For the text-containing cell, return its midpoint in [X, Y] coordinate format. 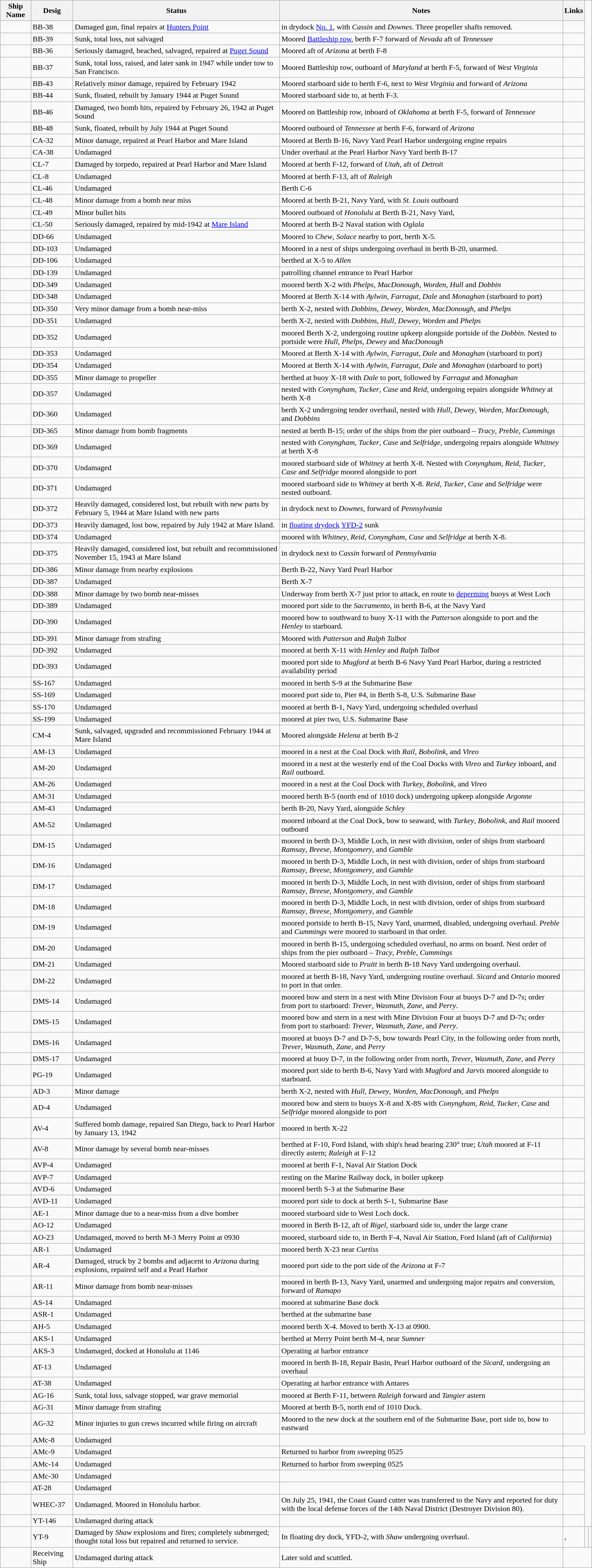
Sunk, floated, rebuilt by July 1944 at Puget Sound [176, 128]
Notes [421, 11]
DMS-14 [52, 1001]
DMS-15 [52, 1022]
BB-44 [52, 95]
Moored Battleship row, berth F-7 forward of Nevada aft of Tennessee [421, 39]
BB-48 [52, 128]
moored, starboard side to, in Berth F-4, Naval Air Station, Ford Island (aft of California) [421, 1237]
Minor damage by two bomb near-misses [176, 593]
AO-23 [52, 1237]
Undamaged, docked at Honolulu at 1146 [176, 1350]
DD-391 [52, 638]
moored at berth B-18, Navy Yard, undergoing routine overhaul. Sicard and Ontario moored to port in that order. [421, 981]
DD-354 [52, 365]
Damaged by torpedo, repaired at Pearl Harbor and Mare Island [176, 164]
DD-370 [52, 467]
AR-4 [52, 1265]
moored in Berth B-12, aft of Rigel, starboard side to, under the large crane [421, 1225]
AMc-14 [52, 1464]
DD-103 [52, 249]
AM-31 [52, 796]
DD-355 [52, 377]
moored in a nest at the westerly end of the Coal Docks with Vireo and Turkey inboard, and Rail outboard. [421, 768]
nested with Conyngham, Tucker, Case and Reid, undergoing repairs alongside Whitney at berth X-8 [421, 394]
YT-9 [52, 1537]
moored berth S-3 at the Submarine Base [421, 1189]
AVD-11 [52, 1201]
Links [574, 11]
BB-37 [52, 67]
DD-139 [52, 273]
DD-350 [52, 309]
Desig [52, 11]
DM-17 [52, 886]
Damaged by Shaw explosions and fires; completely submerged; thought total loss but repaired and returned to service. [176, 1537]
Damaged gun, final repairs at Hunters Point [176, 27]
Heavily damaged, considered lost, but rebuilt with new parts by February 5, 1944 at Mare Island with new parts [176, 508]
AT-28 [52, 1488]
DMS-16 [52, 1042]
moored at berth F-1, Naval Air Station Dock [421, 1165]
AS-14 [52, 1302]
Moored at berth F-13, aft of Raleigh [421, 176]
Moored aft of Arizona at berth F-8 [421, 51]
moored in berth S-9 at the Submarine Base [421, 683]
Sunk, salvaged, upgraded and recommissioned February 1944 at Mare Island [176, 735]
YT-146 [52, 1521]
Minor damage due to a near-miss from a dive bomber [176, 1213]
DD-349 [52, 285]
DM-22 [52, 981]
AMc-9 [52, 1452]
Status [176, 11]
In floating dry dock, YFD-2, with Shaw undergoing overhaul. [421, 1537]
in drydock next to Cassin forward of Pennsylvania [421, 553]
Moored outboard of Tennessee at berth F-6, forward of Arizona [421, 128]
DM-19 [52, 928]
AM-52 [52, 825]
AD-3 [52, 1091]
AKS-3 [52, 1350]
BB-46 [52, 112]
CA-32 [52, 140]
DD-386 [52, 569]
SS-170 [52, 707]
Moored on Battleship row, inboard of Oklahoma at berth F-5, forward of Tennessee [421, 112]
moored in a nest at the Coal Dock with Rail, Bobolink, and Vireo [421, 752]
CL-48 [52, 200]
AO-12 [52, 1225]
Under overhaul at the Pearl Harbor Navy Yard berth B-17 [421, 152]
moored at berth B-1, Navy Yard, undergoing scheduled overhaul [421, 707]
Minor injuries to gun crews incurred while firing on aircraft [176, 1423]
CA-38 [52, 152]
moored bow and stern to buoys X-8 and X-8S with Conyngham, Reid, Tucker, Case and Selfridge moored alongside to port [421, 1107]
DD-371 [52, 488]
moored port side to berth B-6, Navy Yard with Mugford and Jarvis moored alongside to starboard. [421, 1075]
moored at Berth F-11, between Raleigh forward and Tangier astern [421, 1395]
Undamaged, moved to berth M-3 Merry Point at 0930 [176, 1237]
BB-38 [52, 27]
AG-32 [52, 1423]
berthed at buoy X-18 with Dale to port, followed by Farragut and Monaghan [421, 377]
berth X-2 undergoing tender overhaul, nested with Hull, Dewey, Worden, MacDonough, and Dobbins [421, 414]
AR-1 [52, 1249]
moored port side to the Sacramento, in berth B-6, at the Navy Yard [421, 606]
DM-18 [52, 907]
BB-36 [52, 51]
Moored in a nest of ships undergoing overhaul in berth B-20, unarmed. [421, 249]
AM-26 [52, 784]
Operating at harbor entrance with Antares [421, 1383]
SS-169 [52, 695]
Moored alongside Helena at berth B-2 [421, 735]
moored port side to Mugford at berth B-6 Navy Yard Pearl Harbor, during a restricted availability period [421, 667]
PG-19 [52, 1075]
DM-16 [52, 866]
Underway from berth X-7 just prior to attack, en route to deperming buoys at West Loch [421, 593]
moored starboard side of Whitney at berth X-8. Nested with Conyngham, Reid, Tucker, Case and Selfridge moored alongside to port [421, 467]
DD-374 [52, 537]
berthed at X-5 to Allen [421, 261]
AR-11 [52, 1286]
moored berth X-2 with Phelps, MacDonough, Worden, Hull and Dobbin [421, 285]
BB-43 [52, 83]
berthed at the submarine base [421, 1314]
Moored starboard side to, at berth F-3. [421, 95]
DM-15 [52, 845]
moored with Whitney, Reid, Conyngham, Case and Selfridge at berth X-8. [421, 537]
Minor damage, repaired at Pearl Harbor and Mare Island [176, 140]
CL-8 [52, 176]
AVD-6 [52, 1189]
Moored Battleship row, outboard of Maryland at berth F-5, forward of West Virginia [421, 67]
Sunk, total loss, not salvaged [176, 39]
DD-365 [52, 431]
DD-106 [52, 261]
CL-7 [52, 164]
DD-375 [52, 553]
, [574, 1537]
Berth B-22, Navy Yard Pearl Harbor [421, 569]
AT-38 [52, 1383]
moored Berth X-2, undergoing routine upkeep alongside portside of the Dobbin. Nested to portside were Hull, Phelps, Dewey and MacDonough [421, 337]
Seriously damaged, repaired by mid-1942 at Mare Island [176, 224]
in drydock next to Downes, forward of Pennsylvania [421, 508]
DD-357 [52, 394]
berth X-2, nested with Dobbins, Hull, Dewey, Worden and Phelps [421, 321]
moored in berth B-15, undergoing scheduled overhaul, no arms on board. Nest order of ships from the pier outboard – Tracy, Preble, Cummings [421, 948]
Moored starboard side to Pruitt in berth B-18 Navy Yard undergoing overhaul. [421, 964]
Seriously damaged, beached, salvaged, repaired at Puget Sound [176, 51]
moored portside to berth B-15, Navy Yard, unarmed, disabled, undergoing overhaul. Preble and Cummings were moored to starboard in that order. [421, 928]
Moored at berth B-21, Navy Yard, with St. Louis outboard [421, 200]
Moored outboard of Honolulu at Berth B-21, Navy Yard, [421, 212]
AKS-1 [52, 1338]
Undamaged. Moored in Honolulu harbor. [176, 1504]
moored in berth X-22 [421, 1128]
Moored to Chew, Solace nearby to port, berth X-5. [421, 237]
DD-392 [52, 650]
Moored with Patterson and Ralph Talbot [421, 638]
BB-39 [52, 39]
Minor damage from bomb fragments [176, 431]
Minor damage to propeller [176, 377]
in floating drydock YFD-2 sunk [421, 525]
moored port side to the port side of the Arizona at F-7 [421, 1265]
AM-43 [52, 808]
moored inboard at the Coal Dock, bow to seaward, with Turkey, Bobolink, and Rail moored outboard [421, 825]
moored starboard side to West Loch dock. [421, 1213]
moored berth B-5 (north end of 1010 dock) undergoing upkeep alongside Argonne [421, 796]
patrolling channel entrance to Pearl Harbor [421, 273]
Moored at berth B-2 Naval station with Oglala [421, 224]
Sunk, floated, rebuilt by January 1944 at Puget Sound [176, 95]
AT-13 [52, 1367]
Minor damage from bomb near-misses [176, 1286]
DD-369 [52, 447]
DM-21 [52, 964]
Moored to the new dock at the southern end of the Submarine Base, port side to, bow to eastward [421, 1423]
AE-1 [52, 1213]
DM-20 [52, 948]
moored at buoys D-7 and D-7-S, bow towards Pearl City, in the following order from north, Trever, Wasmuth, Zane, and Perry [421, 1042]
Damaged, struck by 2 bombs and adjacent to Arizona during explosions, repaired self and a Pearl Harbor [176, 1265]
DD-372 [52, 508]
DD-390 [52, 622]
Minor damage [176, 1091]
Moored at Berth B-16, Navy Yard Pearl Harbor undergoing engine repairs [421, 140]
Moored starboard side to berth F-6, next to West Virginia and forward of Arizona [421, 83]
Heavily damaged, lost bow, repaired by July 1942 at Mare Island. [176, 525]
DD-360 [52, 414]
AD-4 [52, 1107]
moored berth X-23 near Curtiss [421, 1249]
Minor damage from nearby explosions [176, 569]
SS-199 [52, 719]
DD-351 [52, 321]
DD-348 [52, 297]
CL-49 [52, 212]
DD-352 [52, 337]
DD-389 [52, 606]
berthed at Merry Point berth M-4, near Sumner [421, 1338]
AMc-8 [52, 1440]
moored berth X-4. Moved to berth X-13 at 0900. [421, 1326]
Receiving Ship [52, 1558]
CL-46 [52, 188]
moored at buoy D-7, in the following order from north, Trever, Wasmuth, Zane, and Perry [421, 1059]
Sunk, total loss, raised, and later sank in 1947 while under tow to San Francisco. [176, 67]
AV-4 [52, 1128]
moored starboard side to Whitney at berth X-8. Reid, Tucker, Case and Selfridge were nested outboard. [421, 488]
Heavily damaged, considered lost, but rebuilt and recommissioned November 15, 1943 at Mare Island [176, 553]
AMc-30 [52, 1476]
in drydock No. 1, with Cassin and Downes. Three propeller shafts removed. [421, 27]
AM-13 [52, 752]
DD-373 [52, 525]
AVP-7 [52, 1177]
CL-50 [52, 224]
Suffered bomb damage, repaired San Diego, back to Pearl Harbor by January 13, 1942 [176, 1128]
Moored at berth F-12, forward of Utah, aft of Detroit [421, 164]
moored port side to, Pier #4, in Berth S-8, U.S. Submarine Base [421, 695]
berth X-2, nested with Hull, Dewey, Worden, MacDonough, and Phelps [421, 1091]
resting on the Marine Railway dock, in boiler upkeep [421, 1177]
WHEC-37 [52, 1504]
moored at berth X-11 with Henley and Ralph Talbot [421, 650]
moored port side to dock at berth S-1, Submarine Base [421, 1201]
Later sold and scuttled. [421, 1558]
Minor damage from a bomb near miss [176, 200]
berthed at F-10, Ford Island, with ship's head bearing 230° true; Utah moored at F-11 directly astern; Raleigh at F-12 [421, 1148]
Damaged, two bomb hits, repaired by February 26, 1942 at Puget Sound [176, 112]
moored in berth B-13, Navy Yard, unarmed and undergoing major repairs and conversion, forward of Ramapo [421, 1286]
AG-16 [52, 1395]
Berth C-6 [421, 188]
berth B-20, Navy Yard, alongside Schley [421, 808]
moored at pier two, U.S. Submarine Base [421, 719]
AM-20 [52, 768]
Operating at harbor entrance [421, 1350]
Minor damage by several bomb near-misses [176, 1148]
DD-387 [52, 581]
DD-353 [52, 353]
nested with Conyngham, Tucker, Case and Selfridge, undergoing repairs alongside Whitney at berth X-8 [421, 447]
AV-8 [52, 1148]
Sunk, total loss, salvage stopped, war grave memorial [176, 1395]
berth X-2, nested with Dobbins, Dewey, Worden, MacDonough, and Phelps [421, 309]
Berth X-7 [421, 581]
nested at berth B-15; order of the ships from the pier outboard – Tracy, Preble, Cummings [421, 431]
Relatively minor damage, repaired by February 1942 [176, 83]
AH-5 [52, 1326]
SS-167 [52, 683]
Minor bullet hits [176, 212]
moored in berth B-18, Repair Basin, Pearl Harbor outboard of the Sicard, undergoing an overhaul [421, 1367]
moored at submarine Base dock [421, 1302]
CM-4 [52, 735]
AVP-4 [52, 1165]
AG-31 [52, 1407]
ASR-1 [52, 1314]
DD-388 [52, 593]
moored in a nest at the Coal Dock with Turkey, Bobolink, and Vireo [421, 784]
Very minor damage from a bomb near-miss [176, 309]
DMS-17 [52, 1059]
Moored at berth B-5, north end of 1010 Dock. [421, 1407]
DD-393 [52, 667]
moored bow to southward to buoy X-11 with the Patterson alongside to port and the Henley to starboard. [421, 622]
DD-66 [52, 237]
Ship Name [16, 11]
